Pinpoint the cell where the given text exists, returning its [x, y] midpoint coordinate. 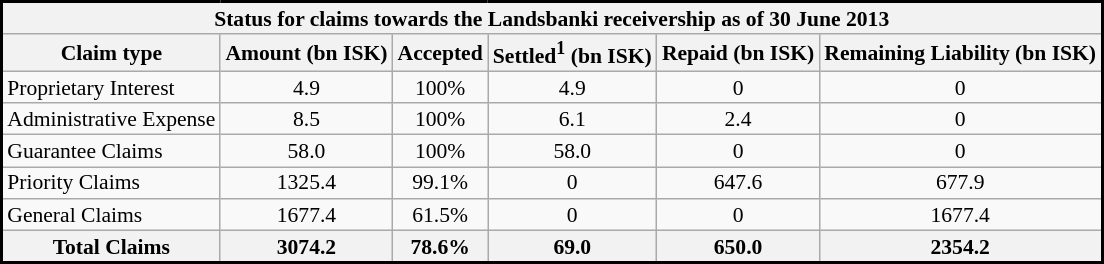
69.0 [572, 246]
Status for claims towards the Landsbanki receivership as of 30 June 2013 [552, 18]
General Claims [112, 215]
2.4 [738, 120]
Settled1 (bn ISK) [572, 52]
677.9 [960, 183]
Proprietary Interest [112, 88]
Amount (bn ISK) [306, 52]
78.6% [440, 246]
2354.2 [960, 246]
3074.2 [306, 246]
1325.4 [306, 183]
61.5% [440, 215]
650.0 [738, 246]
Priority Claims [112, 183]
Total Claims [112, 246]
99.1% [440, 183]
Claim type [112, 52]
Accepted [440, 52]
Administrative Expense [112, 120]
8.5 [306, 120]
6.1 [572, 120]
647.6 [738, 183]
Repaid (bn ISK) [738, 52]
Remaining Liability (bn ISK) [960, 52]
Guarantee Claims [112, 151]
